Pinpoint the cell where the given text exists, returning its (x, y) midpoint coordinate. 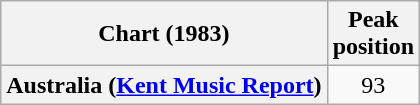
Chart (1983) (164, 34)
Peakposition (373, 34)
93 (373, 85)
Australia (Kent Music Report) (164, 85)
